From the cell containing the given text, extract its center point as (x, y) coordinate. 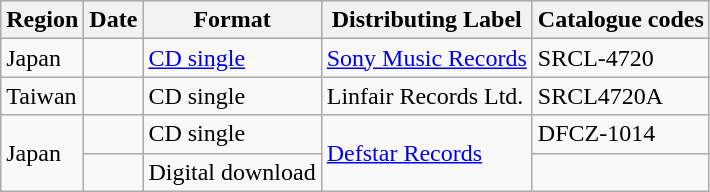
Taiwan (42, 96)
Catalogue codes (620, 20)
Linfair Records Ltd. (426, 96)
Date (114, 20)
Digital download (232, 172)
Distributing Label (426, 20)
Defstar Records (426, 153)
Sony Music Records (426, 58)
Format (232, 20)
SRCL4720A (620, 96)
DFCZ-1014 (620, 134)
SRCL-4720 (620, 58)
Region (42, 20)
